Pinpoint the cell where the given text exists, returning its (x, y) midpoint coordinate. 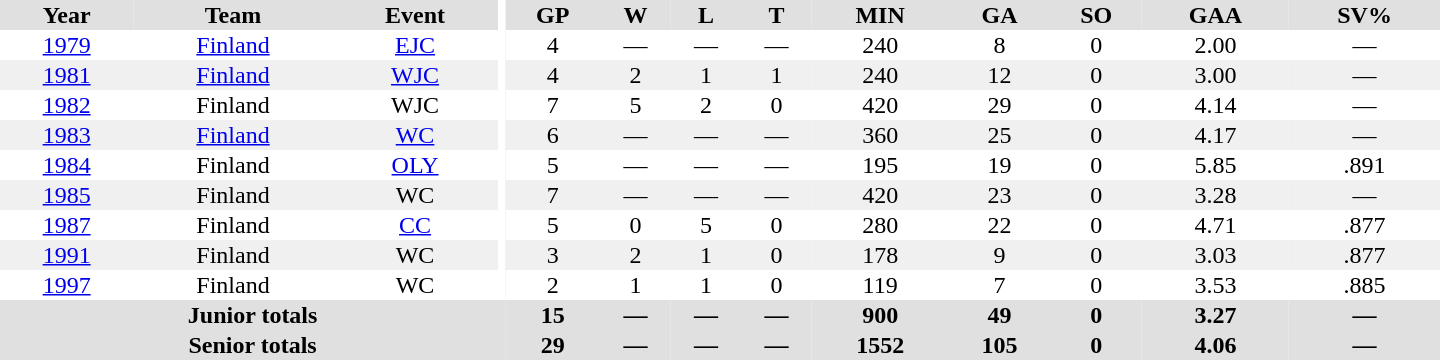
GP (552, 15)
15 (552, 315)
1552 (880, 345)
Team (232, 15)
EJC (416, 45)
Junior totals (252, 315)
19 (1000, 165)
49 (1000, 315)
3 (552, 255)
4.17 (1216, 135)
12 (1000, 75)
23 (1000, 195)
178 (880, 255)
9 (1000, 255)
Event (416, 15)
3.53 (1216, 285)
SO (1096, 15)
6 (552, 135)
SV% (1364, 15)
W (636, 15)
.885 (1364, 285)
1991 (66, 255)
OLY (416, 165)
900 (880, 315)
22 (1000, 225)
Year (66, 15)
3.27 (1216, 315)
1987 (66, 225)
4.14 (1216, 105)
2.00 (1216, 45)
3.28 (1216, 195)
25 (1000, 135)
GAA (1216, 15)
CC (416, 225)
195 (880, 165)
5.85 (1216, 165)
4.71 (1216, 225)
3.00 (1216, 75)
105 (1000, 345)
1979 (66, 45)
L (706, 15)
280 (880, 225)
1984 (66, 165)
1985 (66, 195)
1982 (66, 105)
T (776, 15)
Senior totals (252, 345)
1983 (66, 135)
.891 (1364, 165)
GA (1000, 15)
4.06 (1216, 345)
1981 (66, 75)
8 (1000, 45)
3.03 (1216, 255)
1997 (66, 285)
119 (880, 285)
360 (880, 135)
MIN (880, 15)
